Detect which cell encompasses the target text, then output its (x, y) center coordinate. 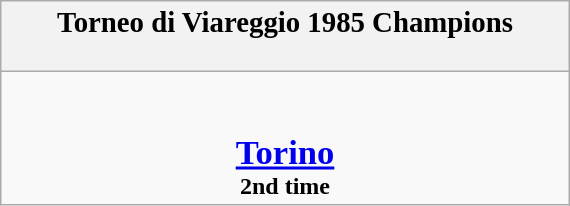
Torino2nd time (284, 138)
Torneo di Viareggio 1985 Champions (284, 36)
